Search for the cell housing the specified text and yield its [x, y] center coordinate. 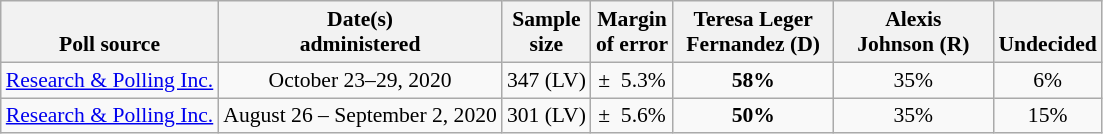
August 26 – September 2, 2020 [360, 116]
15% [1047, 116]
6% [1047, 80]
Marginof error [632, 32]
Teresa LegerFernandez (D) [753, 32]
Date(s)administered [360, 32]
50% [753, 116]
Undecided [1047, 32]
± 5.3% [632, 80]
± 5.6% [632, 116]
58% [753, 80]
301 (LV) [546, 116]
October 23–29, 2020 [360, 80]
AlexisJohnson (R) [913, 32]
Poll source [110, 32]
347 (LV) [546, 80]
Samplesize [546, 32]
